For the text-containing cell, return its midpoint in (x, y) coordinate format. 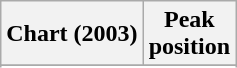
Chart (2003) (72, 34)
Peakposition (189, 34)
